For the text-containing cell, return its midpoint in (X, Y) coordinate format. 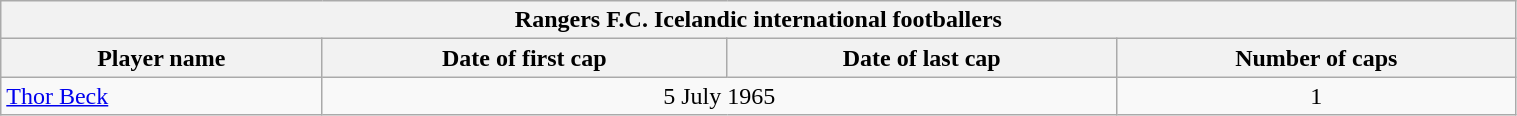
Date of first cap (524, 58)
Thor Beck (162, 96)
1 (1316, 96)
5 July 1965 (720, 96)
Rangers F.C. Icelandic international footballers (758, 20)
Date of last cap (922, 58)
Player name (162, 58)
Number of caps (1316, 58)
